From the cell containing the given text, extract its center point as (X, Y) coordinate. 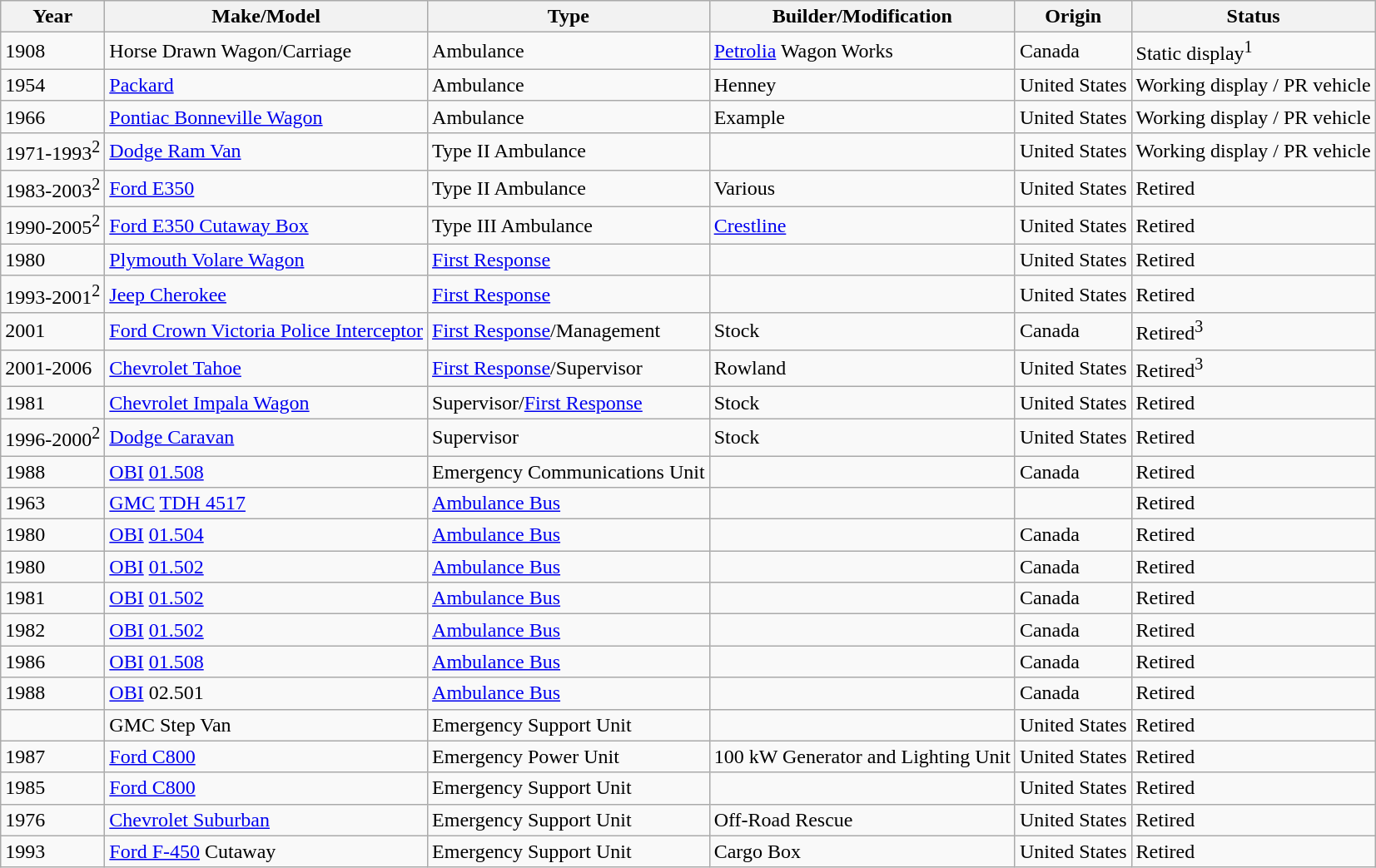
First Response/Supervisor (569, 368)
Ford F-450 Cutaway (266, 851)
1993-20012 (53, 295)
Dodge Caravan (266, 438)
Origin (1073, 17)
Static display1 (1254, 52)
100 kW Generator and Lighting Unit (862, 756)
Emergency Power Unit (569, 756)
First Response/Management (569, 331)
1963 (53, 503)
Horse Drawn Wagon/Carriage (266, 52)
1993 (53, 851)
Cargo Box (862, 851)
Various (862, 188)
1982 (53, 630)
Ford Crown Victoria Police Interceptor (266, 331)
Jeep Cherokee (266, 295)
Chevrolet Tahoe (266, 368)
Petrolia Wagon Works (862, 52)
GMC Step Van (266, 725)
Henney (862, 85)
2001-2006 (53, 368)
Packard (266, 85)
Year (53, 17)
2001 (53, 331)
Ford E350 (266, 188)
Supervisor/First Response (569, 403)
1908 (53, 52)
1954 (53, 85)
Supervisor (569, 438)
1990-20052 (53, 226)
1966 (53, 117)
Builder/Modification (862, 17)
Pontiac Bonneville Wagon (266, 117)
1996-20002 (53, 438)
Make/Model (266, 17)
OBI 02.501 (266, 693)
Crestline (862, 226)
Rowland (862, 368)
Off-Road Rescue (862, 820)
1983-20032 (53, 188)
OBI 01.504 (266, 535)
GMC TDH 4517 (266, 503)
Status (1254, 17)
1971-19932 (53, 151)
Type (569, 17)
Chevrolet Suburban (266, 820)
Example (862, 117)
Emergency Communications Unit (569, 472)
Chevrolet Impala Wagon (266, 403)
Type III Ambulance (569, 226)
Ford E350 Cutaway Box (266, 226)
1986 (53, 662)
1976 (53, 820)
1987 (53, 756)
1985 (53, 788)
Dodge Ram Van (266, 151)
Plymouth Volare Wagon (266, 260)
